Detect which cell encompasses the target text, then output its [x, y] center coordinate. 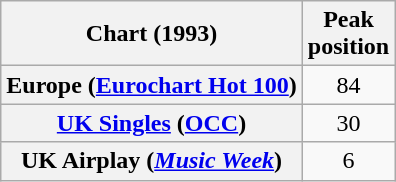
UK Singles (OCC) [152, 123]
Europe (Eurochart Hot 100) [152, 85]
84 [348, 85]
Chart (1993) [152, 34]
Peakposition [348, 34]
6 [348, 161]
30 [348, 123]
UK Airplay (Music Week) [152, 161]
